Locate the cell with the specified text and output its [x, y] center coordinate. 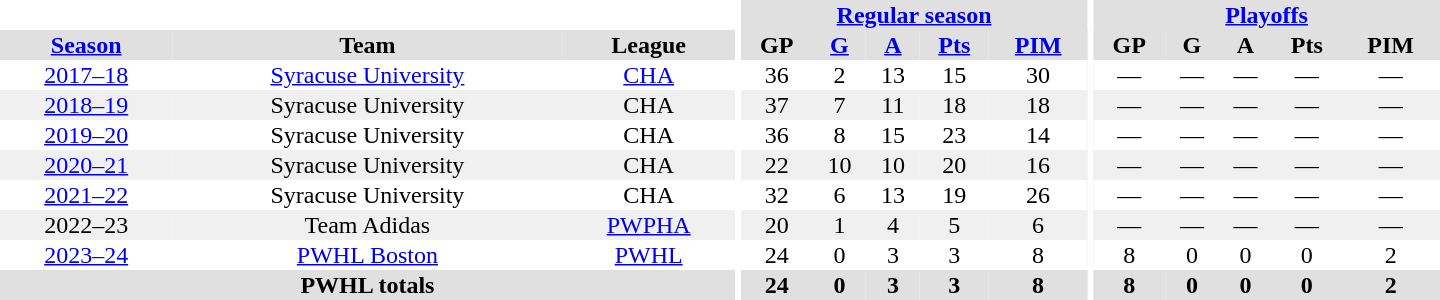
26 [1038, 195]
5 [954, 225]
Playoffs [1266, 15]
Regular season [914, 15]
2017–18 [86, 75]
PWHL Boston [367, 255]
PWHL totals [368, 285]
Team [367, 45]
4 [892, 225]
14 [1038, 135]
PWHL [648, 255]
23 [954, 135]
22 [777, 165]
2022–23 [86, 225]
2023–24 [86, 255]
7 [840, 105]
1 [840, 225]
PWPHA [648, 225]
2020–21 [86, 165]
30 [1038, 75]
11 [892, 105]
19 [954, 195]
2021–22 [86, 195]
League [648, 45]
16 [1038, 165]
2019–20 [86, 135]
Season [86, 45]
37 [777, 105]
32 [777, 195]
Team Adidas [367, 225]
2018–19 [86, 105]
